Find where the given text appears and provide that cell's center as [X, Y] coordinate. 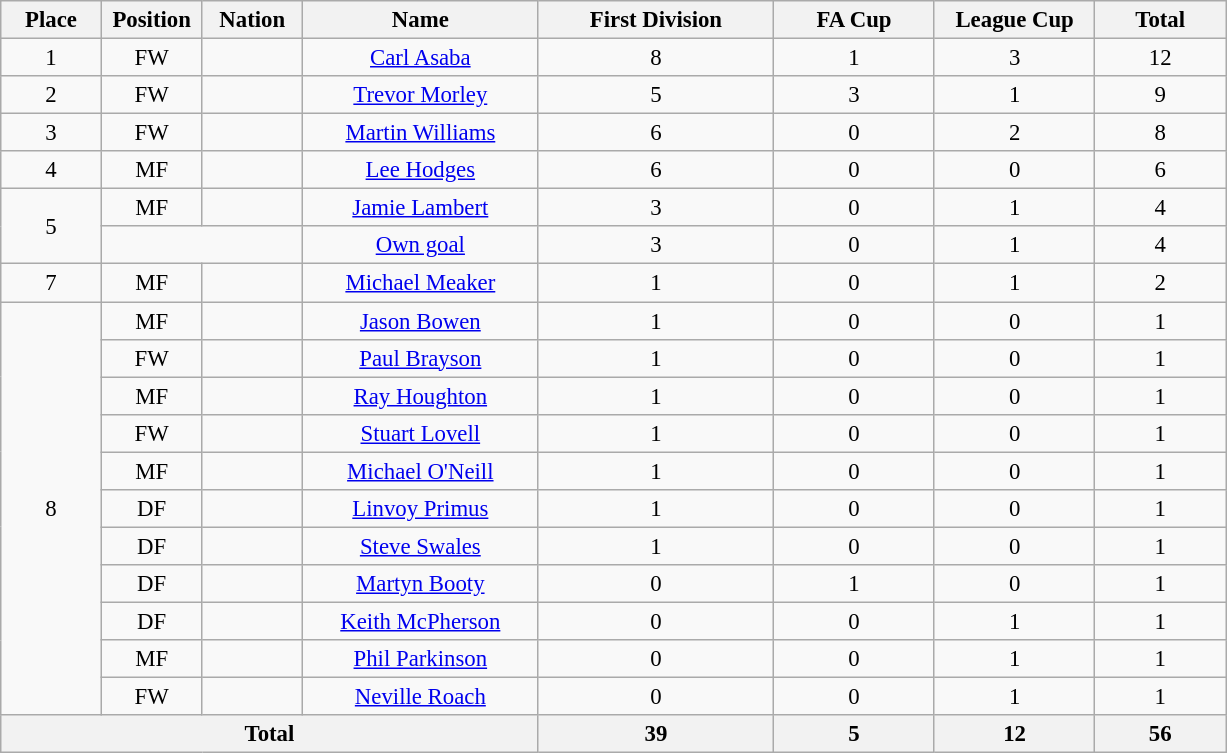
Michael O'Neill [421, 471]
56 [1160, 734]
Paul Brayson [421, 358]
Trevor Morley [421, 95]
9 [1160, 95]
Stuart Lovell [421, 433]
League Cup [1014, 20]
Name [421, 20]
Nation [252, 20]
7 [52, 283]
39 [656, 734]
Lee Hodges [421, 170]
Neville Roach [421, 697]
Ray Houghton [421, 396]
Jason Bowen [421, 321]
Carl Asaba [421, 58]
Keith McPherson [421, 621]
Position [152, 20]
Martyn Booty [421, 584]
First Division [656, 20]
Linvoy Primus [421, 509]
Steve Swales [421, 546]
Jamie Lambert [421, 208]
Phil Parkinson [421, 659]
Place [52, 20]
Michael Meaker [421, 283]
FA Cup [854, 20]
Martin Williams [421, 133]
Own goal [421, 245]
